Identify which cell holds the provided text, then report its [x, y] central coordinate. 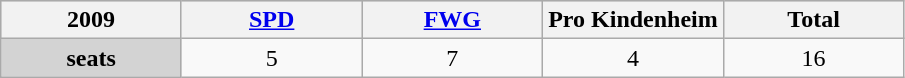
FWG [452, 20]
7 [452, 58]
Pro Kindenheim [634, 20]
2009 [92, 20]
SPD [272, 20]
16 [814, 58]
Total [814, 20]
5 [272, 58]
4 [634, 58]
seats [92, 58]
